Search for the cell housing the specified text and yield its [x, y] center coordinate. 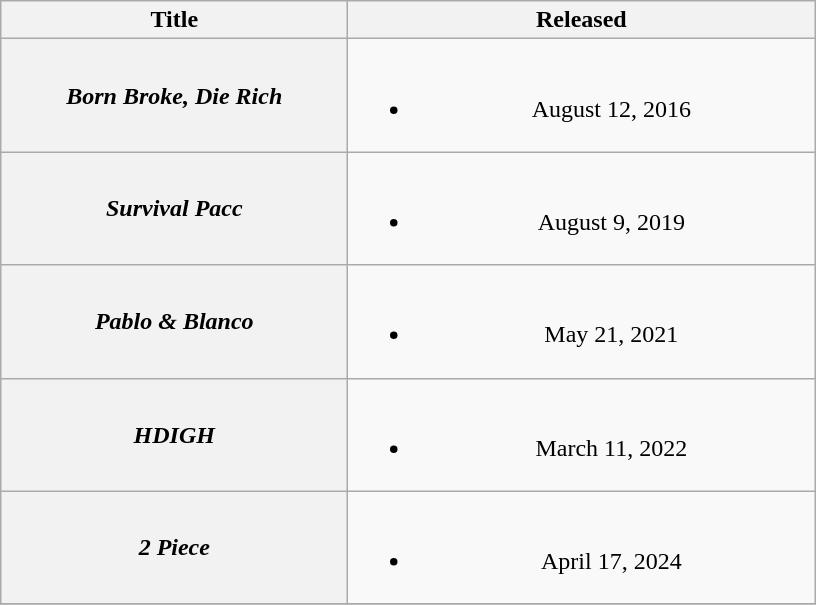
Survival Pacc [174, 208]
HDIGH [174, 434]
Pablo & Blanco [174, 322]
August 12, 2016 [582, 96]
Released [582, 20]
2 Piece [174, 548]
March 11, 2022 [582, 434]
Born Broke, Die Rich [174, 96]
April 17, 2024 [582, 548]
May 21, 2021 [582, 322]
August 9, 2019 [582, 208]
Title [174, 20]
